Identify which cell holds the provided text, then report its (x, y) central coordinate. 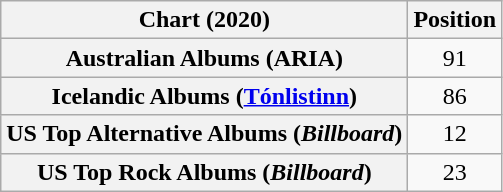
Chart (2020) (204, 20)
US Top Alternative Albums (Billboard) (204, 134)
86 (455, 96)
US Top Rock Albums (Billboard) (204, 172)
Icelandic Albums (Tónlistinn) (204, 96)
91 (455, 58)
12 (455, 134)
Australian Albums (ARIA) (204, 58)
23 (455, 172)
Position (455, 20)
